Find where the given text appears and provide that cell's center as (x, y) coordinate. 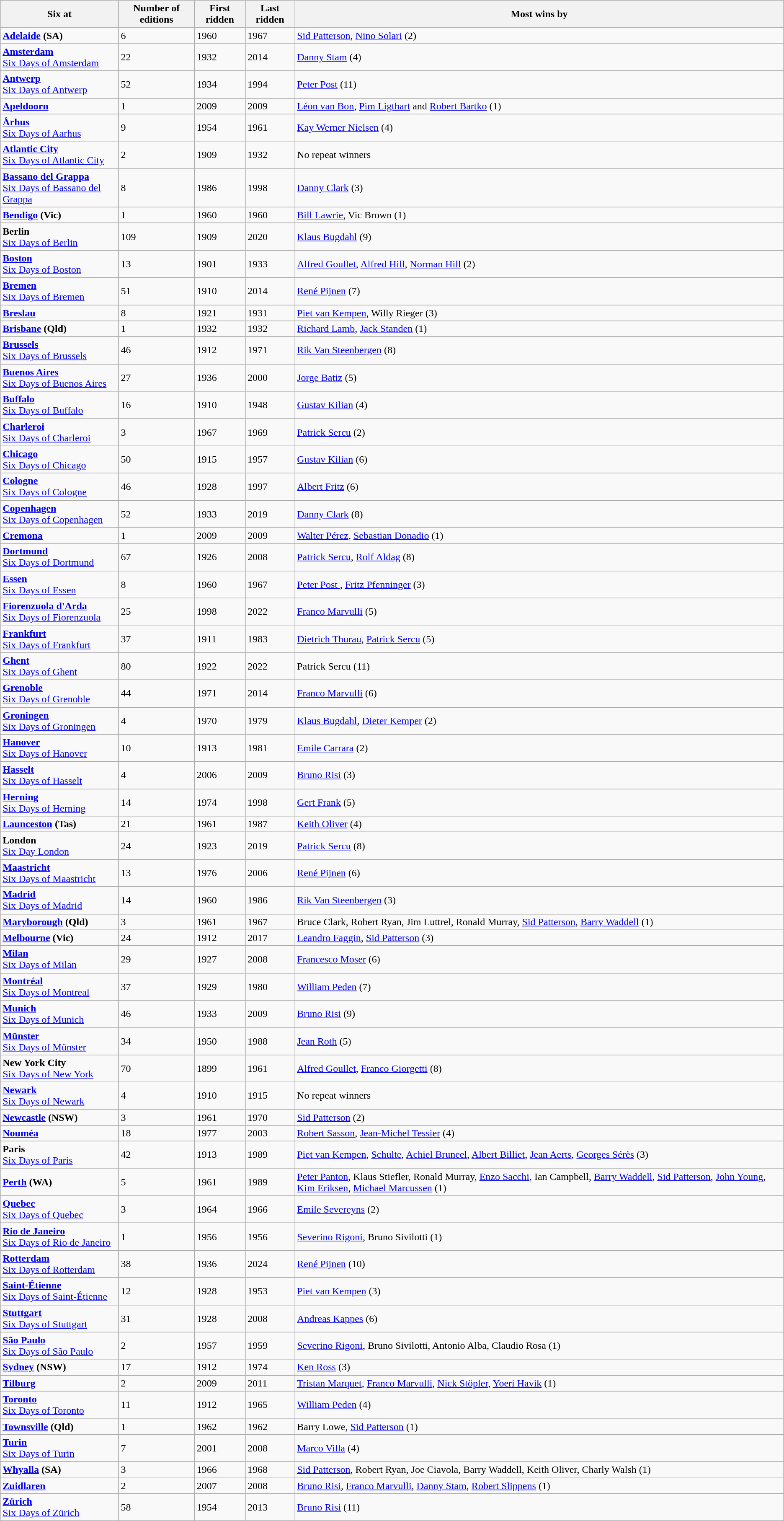
9 (157, 127)
Klaus Bugdahl, Dieter Kemper (2) (539, 721)
Bruno Risi (9) (539, 1014)
MadridSix Days of Madrid (59, 900)
AmsterdamSix Days of Amsterdam (59, 57)
Nouméa (59, 1133)
Rio de JaneiroSix Days of Rio de Janeiro (59, 1237)
1911 (219, 639)
René Pijnen (7) (539, 291)
MilanSix Days of Milan (59, 960)
Richard Lamb, Jack Standen (1) (539, 329)
Breslau (59, 313)
Danny Clark (3) (539, 188)
Francesco Moser (6) (539, 960)
Patrick Sercu (2) (539, 432)
William Peden (4) (539, 1405)
21 (157, 824)
Patrick Sercu, Rolf Aldag (8) (539, 557)
2024 (270, 1264)
1969 (270, 432)
ChicagoSix Days of Chicago (59, 459)
Bruno Risi (11) (539, 1508)
Kay Werner Nielsen (4) (539, 127)
MontréalSix Days of Montreal (59, 986)
1959 (270, 1346)
Tristan Marquet, Franco Marvulli, Nick Stöpler, Yoeri Havik (1) (539, 1383)
1977 (219, 1133)
René Pijnen (10) (539, 1264)
1979 (270, 721)
1929 (219, 986)
Sid Patterson, Robert Ryan, Joe Ciavola, Barry Waddell, Keith Oliver, Charly Walsh (1) (539, 1469)
Rik Van Steenbergen (3) (539, 900)
Number of editions (157, 14)
Ken Ross (3) (539, 1367)
Emile Carrara (2) (539, 748)
LondonSix Day London (59, 846)
Gustav Kilian (4) (539, 405)
NewarkSix Days of Newark (59, 1095)
BerlinSix Days of Berlin (59, 236)
Newcastle (NSW) (59, 1117)
GrenobleSix Days of Grenoble (59, 693)
1981 (270, 748)
Danny Stam (4) (539, 57)
Patrick Sercu (8) (539, 846)
São PauloSix Days of São Paulo (59, 1346)
1948 (270, 405)
BremenSix Days of Bremen (59, 291)
Sydney (NSW) (59, 1367)
Danny Clark (8) (539, 514)
Brisbane (Qld) (59, 329)
BostonSix Days of Boston (59, 264)
11 (157, 1405)
Buenos AiresSix Days of Buenos Aires (59, 378)
2000 (270, 378)
René Pijnen (6) (539, 873)
CopenhagenSix Days of Copenhagen (59, 514)
HerningSix Days of Herning (59, 803)
MünsterSix Days of Münster (59, 1041)
Perth (WA) (59, 1182)
2003 (270, 1133)
Franco Marvulli (5) (539, 612)
31 (157, 1318)
Marco Villa (4) (539, 1448)
Andreas Kappes (6) (539, 1318)
Melbourne (Vic) (59, 938)
StuttgartSix Days of Stuttgart (59, 1318)
1953 (270, 1291)
18 (157, 1133)
2007 (219, 1485)
Peter Post (11) (539, 85)
22 (157, 57)
HasseltSix Days of Hasselt (59, 775)
Bruce Clark, Robert Ryan, Jim Luttrel, Ronald Murray, Sid Patterson, Barry Waddell (1) (539, 922)
Peter Panton, Klaus Stiefler, Ronald Murray, Enzo Sacchi, Ian Campbell, Barry Waddell, Sid Patterson, John Young, Kim Eriksen, Michael Marcussen (1) (539, 1182)
29 (157, 960)
Piet van Kempen (3) (539, 1291)
RotterdamSix Days of Rotterdam (59, 1264)
109 (157, 236)
Apeldoorn (59, 106)
ÅrhusSix Days of Aarhus (59, 127)
ParisSix Days of Paris (59, 1155)
Saint-Étienne Six Days of Saint-Étienne (59, 1291)
Maryborough (Qld) (59, 922)
80 (157, 666)
1965 (270, 1405)
1976 (219, 873)
10 (157, 748)
Alfred Goullet, Franco Giorgetti (8) (539, 1068)
Most wins by (539, 14)
DortmundSix Days of Dortmund (59, 557)
Patrick Sercu (11) (539, 666)
First ridden (219, 14)
Bill Lawrie, Vic Brown (1) (539, 215)
50 (157, 459)
TurinSix Days of Turin (59, 1448)
2017 (270, 938)
1980 (270, 986)
Whyalla (SA) (59, 1469)
5 (157, 1182)
Franco Marvulli (6) (539, 693)
Piet van Kempen, Schulte, Achiel Bruneel, Albert Billiet, Jean Aerts, Georges Sérès (3) (539, 1155)
Robert Sasson, Jean-Michel Tessier (4) (539, 1133)
17 (157, 1367)
BrusselsSix Days of Brussels (59, 350)
1921 (219, 313)
1983 (270, 639)
12 (157, 1291)
1987 (270, 824)
Zuidlaren (59, 1485)
25 (157, 612)
1901 (219, 264)
1926 (219, 557)
Alfred Goullet, Alfred Hill, Norman Hill (2) (539, 264)
44 (157, 693)
ZürichSix Days of Zürich (59, 1508)
Gustav Kilian (6) (539, 459)
Keith Oliver (4) (539, 824)
AntwerpSix Days of Antwerp (59, 85)
New York CitySix Days of New York (59, 1068)
1927 (219, 960)
Albert Fritz (6) (539, 487)
42 (157, 1155)
Jean Roth (5) (539, 1041)
1968 (270, 1469)
Bruno Risi, Franco Marvulli, Danny Stam, Robert Slippens (1) (539, 1485)
1931 (270, 313)
MunichSix Days of Munich (59, 1014)
BuffaloSix Days of Buffalo (59, 405)
Atlantic CitySix Days of Atlantic City (59, 155)
EssenSix Days of Essen (59, 584)
William Peden (7) (539, 986)
Dietrich Thurau, Patrick Sercu (5) (539, 639)
1988 (270, 1041)
58 (157, 1508)
34 (157, 1041)
Last ridden (270, 14)
Klaus Bugdahl (9) (539, 236)
Townsville (Qld) (59, 1426)
38 (157, 1264)
27 (157, 378)
1994 (270, 85)
Fiorenzuola d'ArdaSix Days of Fiorenzuola (59, 612)
Sid Patterson (2) (539, 1117)
Bassano del GrappaSix Days of Bassano del Grappa (59, 188)
Sid Patterson, Nino Solari (2) (539, 36)
Leandro Faggin, Sid Patterson (3) (539, 938)
1997 (270, 487)
Gert Frank (5) (539, 803)
TorontoSix Days of Toronto (59, 1405)
CologneSix Days of Cologne (59, 487)
1923 (219, 846)
GroningenSix Days of Groningen (59, 721)
6 (157, 36)
Jorge Batiz (5) (539, 378)
1964 (219, 1209)
Léon van Bon, Pim Ligthart and Robert Bartko (1) (539, 106)
Severino Rigoni, Bruno Sivilotti, Antonio Alba, Claudio Rosa (1) (539, 1346)
1922 (219, 666)
Adelaide (SA) (59, 36)
CharleroiSix Days of Charleroi (59, 432)
Peter Post , Fritz Pfenninger (3) (539, 584)
Rik Van Steenbergen (8) (539, 350)
2020 (270, 236)
FrankfurtSix Days of Frankfurt (59, 639)
Piet van Kempen, Willy Rieger (3) (539, 313)
70 (157, 1068)
1950 (219, 1041)
7 (157, 1448)
MaastrichtSix Days of Maastricht (59, 873)
2001 (219, 1448)
67 (157, 557)
Bruno Risi (3) (539, 775)
HanoverSix Days of Hanover (59, 748)
Cremona (59, 535)
2013 (270, 1508)
16 (157, 405)
Emile Severeyns (2) (539, 1209)
51 (157, 291)
Six at (59, 14)
2011 (270, 1383)
1899 (219, 1068)
Barry Lowe, Sid Patterson (1) (539, 1426)
1934 (219, 85)
Severino Rigoni, Bruno Sivilotti (1) (539, 1237)
Tilburg (59, 1383)
Bendigo (Vic) (59, 215)
Walter Pérez, Sebastian Donadio (1) (539, 535)
Launceston (Tas) (59, 824)
QuebecSix Days of Quebec (59, 1209)
GhentSix Days of Ghent (59, 666)
